Search for the cell housing the specified text and yield its (X, Y) center coordinate. 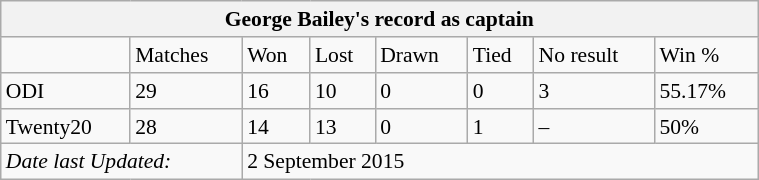
Twenty20 (66, 126)
1 (501, 126)
Matches (186, 55)
George Bailey's record as captain (380, 19)
Won (276, 55)
Tied (501, 55)
Date last Updated: (122, 162)
10 (342, 91)
55.17% (706, 91)
No result (594, 55)
50% (706, 126)
28 (186, 126)
2 September 2015 (500, 162)
13 (342, 126)
Drawn (422, 55)
3 (594, 91)
– (594, 126)
29 (186, 91)
16 (276, 91)
Lost (342, 55)
Win % (706, 55)
14 (276, 126)
ODI (66, 91)
